Locate the cell with the specified text and output its (X, Y) center coordinate. 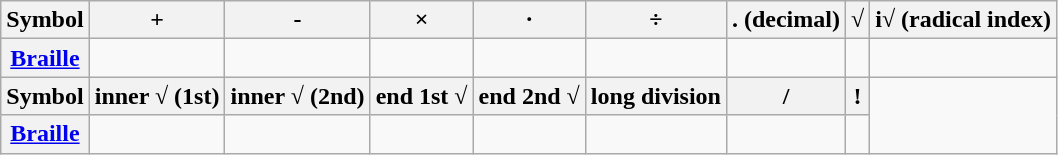
· (529, 20)
. (decimal) (786, 20)
/ (786, 96)
end 2nd √ (529, 96)
i√ (radical index) (964, 20)
√ (857, 20)
inner √ (2nd) (298, 96)
end 1st √ (422, 96)
long division (656, 96)
+ (157, 20)
× (422, 20)
- (298, 20)
÷ (656, 20)
inner √ (1st) (157, 96)
! (857, 96)
